Extract the [x, y] coordinate from the center of the cell holding the provided text.  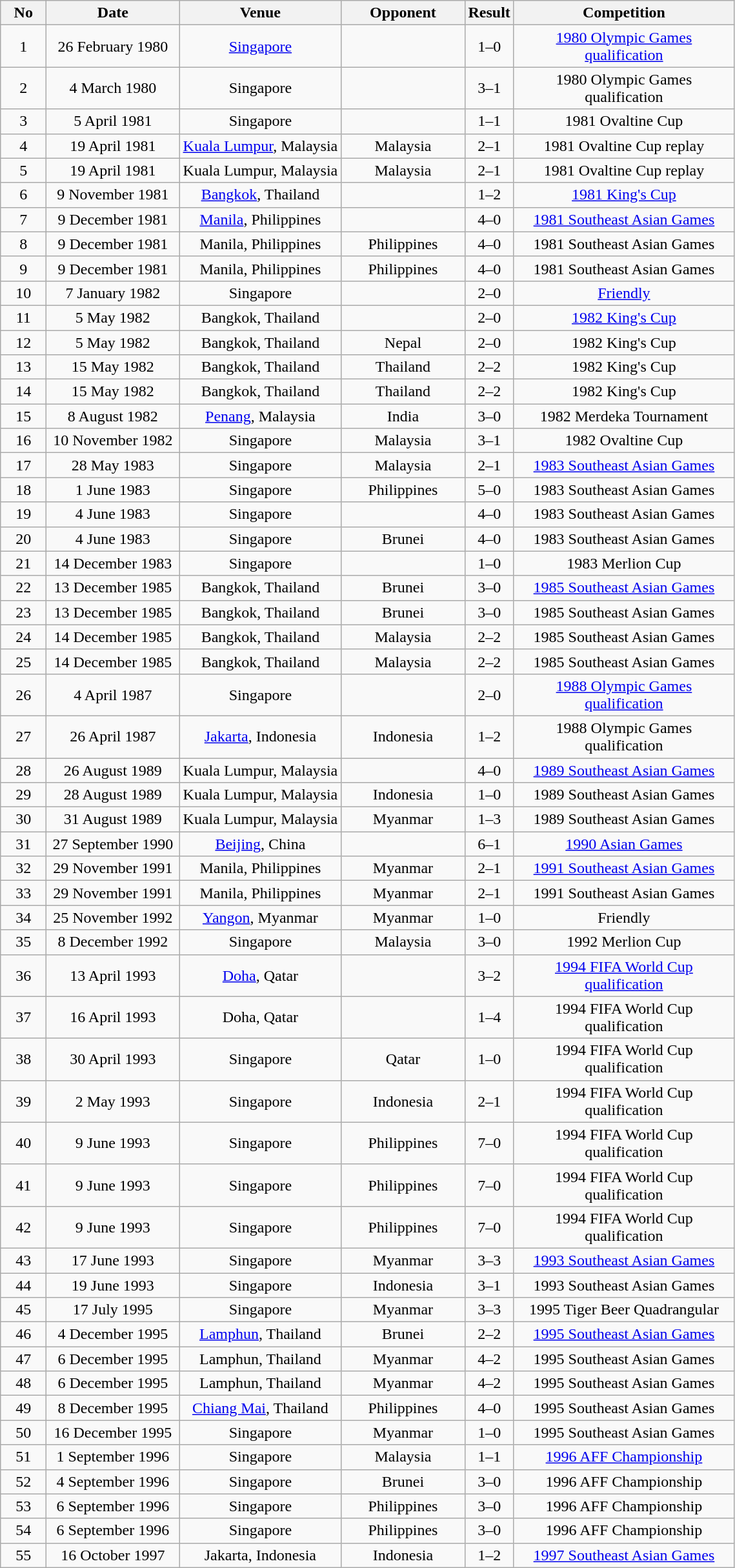
28 [23, 770]
Penang, Malaysia [261, 416]
3–2 [489, 976]
26 February 1980 [113, 46]
1990 Asian Games [623, 844]
29 [23, 795]
33 [23, 893]
1983 Merlion Cup [623, 563]
14 [23, 392]
18 [23, 490]
4 September 1996 [113, 1482]
42 [23, 1227]
47 [23, 1359]
27 [23, 737]
Date [113, 13]
48 [23, 1383]
27 September 1990 [113, 844]
16 April 1993 [113, 1017]
5 April 1981 [113, 121]
15 [23, 416]
2 [23, 88]
1982 Ovaltine Cup [623, 441]
1997 Southeast Asian Games [623, 1555]
8 December 1992 [113, 942]
43 [23, 1260]
51 [23, 1457]
10 [23, 293]
16 October 1997 [113, 1555]
1–3 [489, 819]
Chiang Mai, Thailand [261, 1408]
45 [23, 1310]
23 [23, 612]
Competition [623, 13]
34 [23, 918]
30 [23, 819]
37 [23, 1017]
Beijing, China [261, 844]
53 [23, 1506]
31 August 1989 [113, 819]
49 [23, 1408]
No [23, 13]
22 [23, 588]
52 [23, 1482]
44 [23, 1285]
36 [23, 976]
4 April 1987 [113, 694]
1981 King's Cup [623, 195]
17 July 1995 [113, 1310]
50 [23, 1432]
10 November 1982 [113, 441]
1995 Tiger Beer Quadrangular [623, 1310]
Nepal [403, 343]
24 [23, 637]
3 [23, 121]
16 December 1995 [113, 1432]
28 May 1983 [113, 465]
26 April 1987 [113, 737]
1 June 1983 [113, 490]
16 [23, 441]
20 [23, 539]
40 [23, 1143]
Opponent [403, 13]
19 June 1993 [113, 1285]
1–4 [489, 1017]
32 [23, 869]
11 [23, 317]
Venue [261, 13]
8 August 1982 [113, 416]
5–0 [489, 490]
31 [23, 844]
21 [23, 563]
28 August 1989 [113, 795]
Yangon, Myanmar [261, 918]
1 September 1996 [113, 1457]
25 [23, 661]
4 December 1995 [113, 1334]
India [403, 416]
5 [23, 170]
38 [23, 1060]
1992 Merlion Cup [623, 942]
Qatar [403, 1060]
6–1 [489, 844]
12 [23, 343]
25 November 1992 [113, 918]
9 November 1981 [113, 195]
7 [23, 219]
30 April 1993 [113, 1060]
1982 Merdeka Tournament [623, 416]
9 [23, 268]
1981 Ovaltine Cup [623, 121]
17 June 1993 [113, 1260]
26 [23, 694]
13 April 1993 [113, 976]
17 [23, 465]
26 August 1989 [113, 770]
Result [489, 13]
39 [23, 1101]
2 May 1993 [113, 1101]
8 December 1995 [113, 1408]
14 December 1983 [113, 563]
7 January 1982 [113, 293]
41 [23, 1185]
1 [23, 46]
19 [23, 514]
13 [23, 367]
46 [23, 1334]
6 [23, 195]
4 March 1980 [113, 88]
4 [23, 146]
8 [23, 244]
35 [23, 942]
55 [23, 1555]
54 [23, 1531]
